Pinpoint the cell where the given text exists, returning its [x, y] midpoint coordinate. 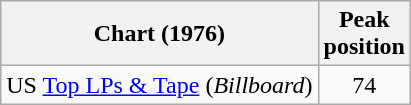
Chart (1976) [160, 34]
Peakposition [364, 34]
US Top LPs & Tape (Billboard) [160, 85]
74 [364, 85]
